Identify which cell holds the provided text, then report its (X, Y) central coordinate. 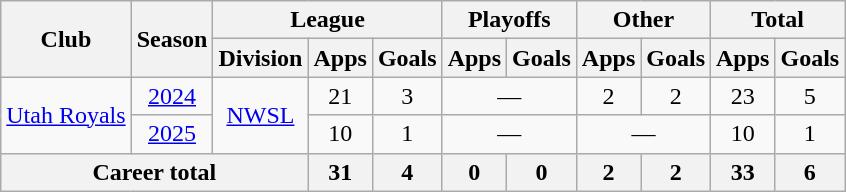
3 (407, 96)
21 (340, 96)
Total (778, 20)
4 (407, 172)
Playoffs (509, 20)
6 (810, 172)
Division (260, 58)
33 (743, 172)
Club (66, 39)
Other (643, 20)
2024 (172, 96)
Utah Royals (66, 115)
23 (743, 96)
Season (172, 39)
2025 (172, 134)
5 (810, 96)
31 (340, 172)
NWSL (260, 115)
Career total (154, 172)
League (328, 20)
